Locate the cell with the specified text and output its [X, Y] center coordinate. 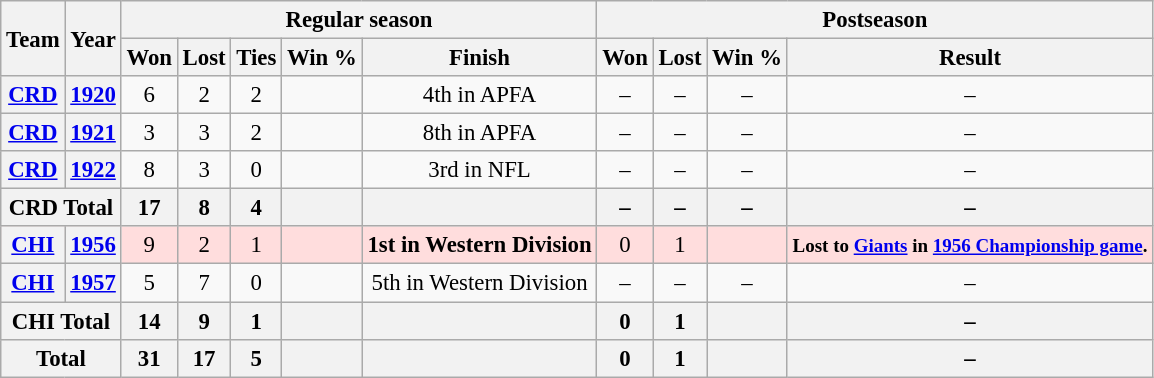
Team [33, 38]
Lost to Giants in 1956 Championship game. [970, 245]
Postseason [875, 20]
Ties [256, 58]
6 [149, 95]
3rd in NFL [480, 170]
14 [149, 321]
Regular season [359, 20]
Finish [480, 58]
31 [149, 358]
1922 [93, 170]
Total [61, 358]
7 [204, 283]
Year [93, 38]
1957 [93, 283]
Result [970, 58]
CHI Total [61, 321]
1920 [93, 95]
5th in Western Division [480, 283]
1921 [93, 133]
1st in Western Division [480, 245]
4th in APFA [480, 95]
1956 [93, 245]
CRD Total [61, 208]
4 [256, 208]
8th in APFA [480, 133]
